Return [x, y] of the center of cell containing provided text 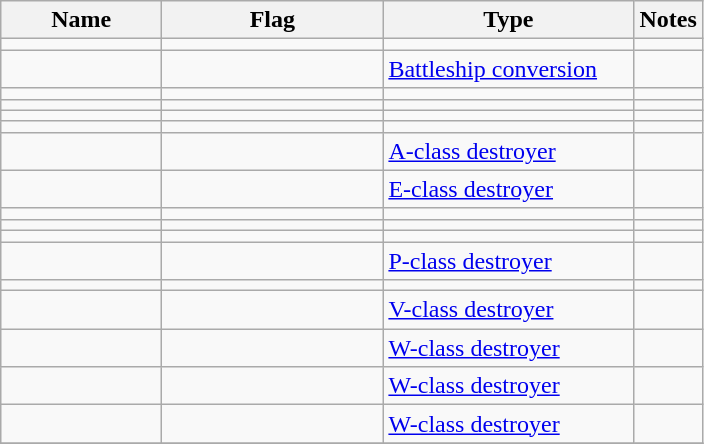
P-class destroyer [508, 261]
Name [82, 20]
A-class destroyer [508, 151]
V-class destroyer [508, 310]
Battleship conversion [508, 69]
Flag [272, 20]
E-class destroyer [508, 189]
Type [508, 20]
Notes [668, 20]
